Identify which cell holds the provided text, then report its (X, Y) central coordinate. 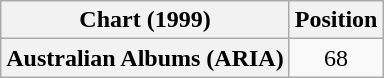
Australian Albums (ARIA) (145, 58)
68 (336, 58)
Chart (1999) (145, 20)
Position (336, 20)
